Return the (X, Y) coordinate for the center point of the cell that contains the specified text.  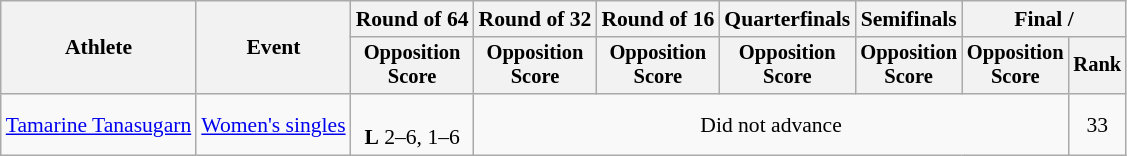
Round of 64 (412, 19)
L 2–6, 1–6 (412, 124)
Rank (1098, 66)
Quarterfinals (787, 19)
Women's singles (273, 124)
Event (273, 48)
Tamarine Tanasugarn (99, 124)
33 (1098, 124)
Round of 32 (536, 19)
Round of 16 (658, 19)
Athlete (99, 48)
Final / (1044, 19)
Did not advance (772, 124)
Semifinals (908, 19)
